Return [X, Y] of the center of cell containing provided text 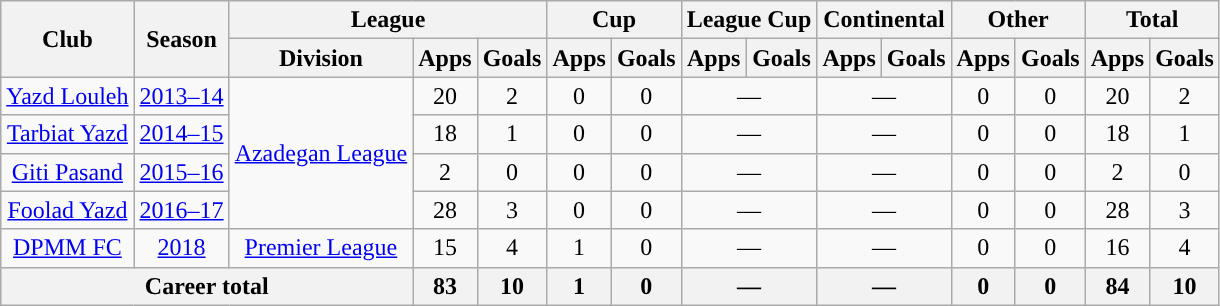
16 [1117, 248]
Cup [614, 20]
2013–14 [182, 96]
Premier League [321, 248]
League Cup [749, 20]
2014–15 [182, 134]
2016–17 [182, 210]
Total [1152, 20]
Continental [884, 20]
Career total [207, 286]
League [388, 20]
Club [68, 39]
Foolad Yazd [68, 210]
83 [445, 286]
84 [1117, 286]
Giti Pasand [68, 172]
Other [1018, 20]
Division [321, 58]
Tarbiat Yazd [68, 134]
2015–16 [182, 172]
DPMM FC [68, 248]
15 [445, 248]
Azadegan League [321, 153]
Season [182, 39]
2018 [182, 248]
Yazd Louleh [68, 96]
